Locate the cell with the specified text and output its [x, y] center coordinate. 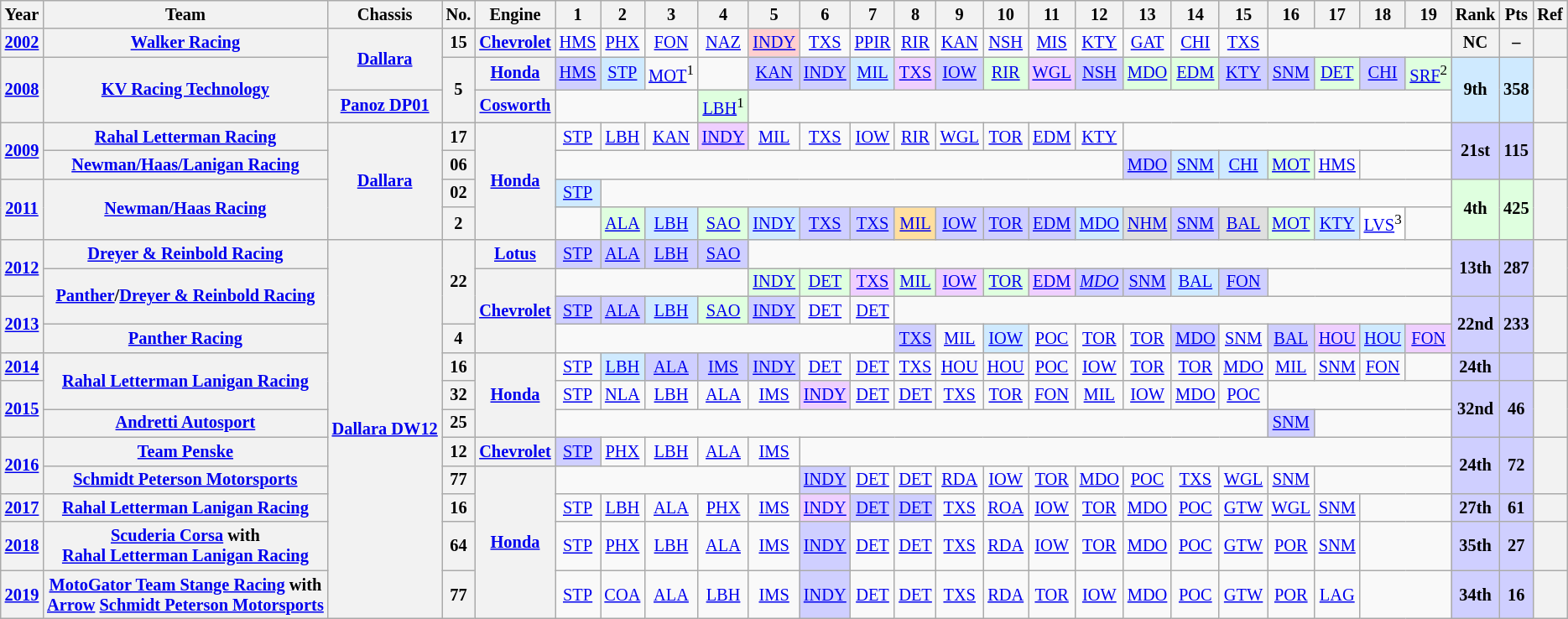
GAT [1148, 43]
3 [671, 14]
233 [1516, 324]
1 [578, 14]
22 [459, 282]
11 [1052, 14]
46 [1516, 409]
6 [826, 14]
2008 [22, 90]
13th [1475, 267]
Cosworth [515, 106]
Schmidt Peterson Motorsports [185, 480]
32nd [1475, 409]
MIS [1052, 43]
Dreyer & Reinbold Racing [185, 253]
34th [1475, 595]
Rank [1475, 14]
02 [459, 193]
2014 [22, 367]
Pts [1516, 14]
Team Penske [185, 451]
2002 [22, 43]
425 [1516, 210]
Team [185, 14]
Panther/Dreyer & Reinbold Racing [185, 295]
LBH1 [723, 106]
NHM [1148, 223]
Year [22, 14]
2016 [22, 465]
2019 [22, 595]
2018 [22, 546]
MotoGator Team Stange Racing with Arrow Schmidt Peterson Motorsports [185, 595]
06 [459, 164]
SRF2 [1428, 74]
19 [1428, 14]
PPIR [873, 43]
Scuderia Corsa with Rahal Letterman Lanigan Racing [185, 546]
NAZ [723, 43]
25 [459, 423]
2015 [22, 409]
27 [1516, 546]
35th [1475, 546]
72 [1516, 465]
KV Racing Technology [185, 90]
Walker Racing [185, 43]
287 [1516, 267]
Chassis [385, 14]
Newman/Haas Racing [185, 210]
2013 [22, 324]
Andretti Autosport [185, 423]
ROA [1006, 507]
32 [459, 395]
2012 [22, 267]
– [1516, 43]
Ref [1550, 14]
LAG [1337, 595]
14 [1195, 14]
NC [1475, 43]
61 [1516, 507]
13 [1148, 14]
COA [623, 595]
No. [459, 14]
Panther Racing [185, 338]
Dallara DW12 [385, 429]
Panoz DP01 [385, 106]
22nd [1475, 324]
10 [1006, 14]
9 [960, 14]
8 [914, 14]
64 [459, 546]
21st [1475, 151]
Engine [515, 14]
2017 [22, 507]
7 [873, 14]
2009 [22, 151]
MOT1 [671, 74]
Lotus [515, 253]
NLA [623, 395]
Rahal Letterman Racing [185, 137]
115 [1516, 151]
2011 [22, 210]
358 [1516, 90]
4th [1475, 210]
Newman/Haas/Lanigan Racing [185, 164]
LVS3 [1383, 223]
27th [1475, 507]
9th [1475, 90]
18 [1383, 14]
